Return the (X, Y) coordinate for the center point of the cell that contains the specified text.  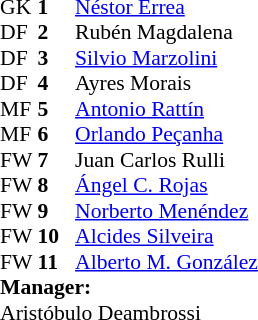
11 (57, 262)
Alberto M. González (166, 262)
Ángel C. Rojas (166, 185)
9 (57, 211)
7 (57, 160)
Antonio Rattín (166, 109)
10 (57, 237)
3 (57, 58)
Juan Carlos Rulli (166, 160)
Alcides Silveira (166, 237)
2 (57, 33)
Silvio Marzolini (166, 58)
4 (57, 83)
Ayres Morais (166, 83)
5 (57, 109)
6 (57, 135)
Rubén Magdalena (166, 33)
Norberto Menéndez (166, 211)
Manager: (129, 287)
Orlando Peçanha (166, 135)
8 (57, 185)
